Pinpoint the cell where the given text exists, returning its [X, Y] midpoint coordinate. 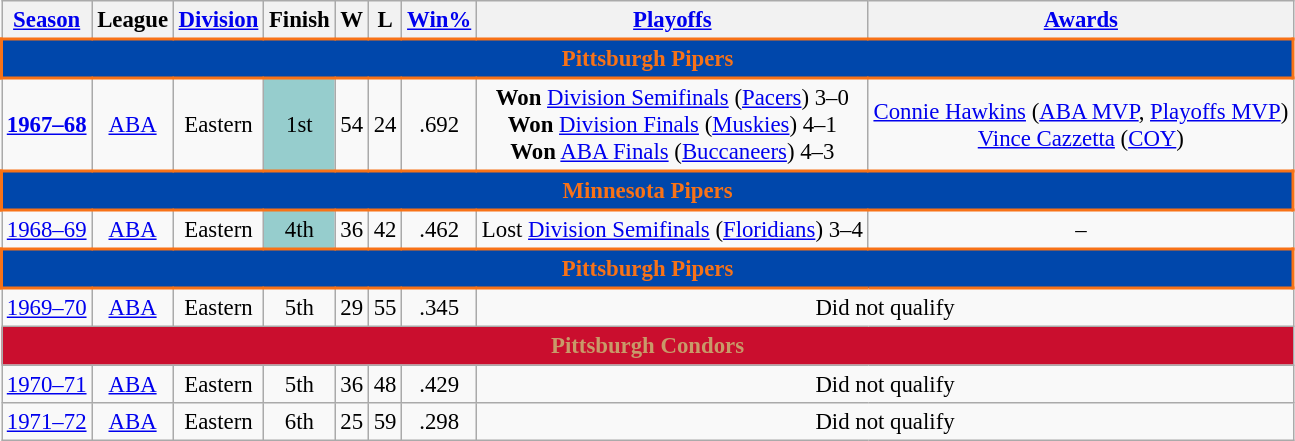
24 [384, 124]
48 [384, 384]
55 [384, 308]
.298 [440, 421]
Won Division Semifinals (Pacers) 3–0Won Division Finals (Muskies) 4–1Won ABA Finals (Buccaneers) 4–3 [673, 124]
L [384, 20]
1971–72 [47, 421]
59 [384, 421]
54 [352, 124]
Pittsburgh Condors [648, 346]
.345 [440, 308]
Minnesota Pipers [648, 190]
1970–71 [47, 384]
.692 [440, 124]
League [132, 20]
Playoffs [673, 20]
29 [352, 308]
Division [218, 20]
Awards [1080, 20]
– [1080, 230]
42 [384, 230]
1969–70 [47, 308]
Connie Hawkins (ABA MVP, Playoffs MVP)Vince Cazzetta (COY) [1080, 124]
1st [300, 124]
Finish [300, 20]
W [352, 20]
6th [300, 421]
Win% [440, 20]
Lost Division Semifinals (Floridians) 3–4 [673, 230]
25 [352, 421]
1968–69 [47, 230]
1967–68 [47, 124]
Season [47, 20]
.429 [440, 384]
4th [300, 230]
.462 [440, 230]
